Search for the cell housing the specified text and yield its [x, y] center coordinate. 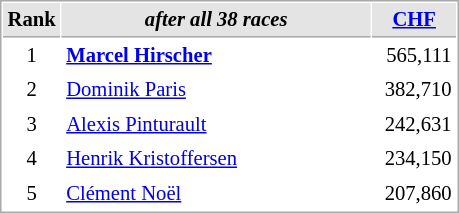
3 [32, 124]
565,111 [414, 56]
207,860 [414, 194]
242,631 [414, 124]
5 [32, 194]
Henrik Kristoffersen [216, 158]
after all 38 races [216, 20]
Clément Noël [216, 194]
CHF [414, 20]
Dominik Paris [216, 90]
Marcel Hirscher [216, 56]
2 [32, 90]
Rank [32, 20]
4 [32, 158]
234,150 [414, 158]
382,710 [414, 90]
Alexis Pinturault [216, 124]
1 [32, 56]
